Identify which cell holds the provided text, then report its (x, y) central coordinate. 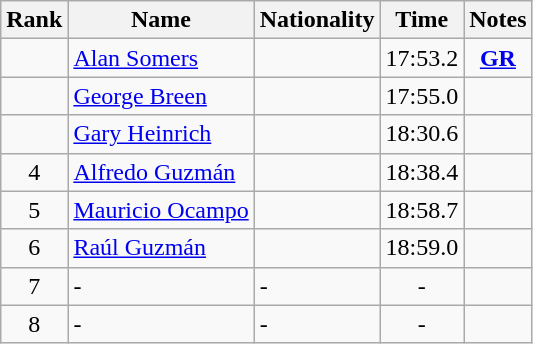
17:55.0 (422, 96)
5 (34, 210)
Nationality (317, 20)
GR (498, 58)
Time (422, 20)
Gary Heinrich (161, 134)
6 (34, 248)
4 (34, 172)
George Breen (161, 96)
Mauricio Ocampo (161, 210)
Alfredo Guzmán (161, 172)
18:58.7 (422, 210)
Notes (498, 20)
18:38.4 (422, 172)
Rank (34, 20)
Raúl Guzmán (161, 248)
8 (34, 324)
Alan Somers (161, 58)
18:30.6 (422, 134)
7 (34, 286)
18:59.0 (422, 248)
Name (161, 20)
17:53.2 (422, 58)
